Detect which cell encompasses the target text, then output its [X, Y] center coordinate. 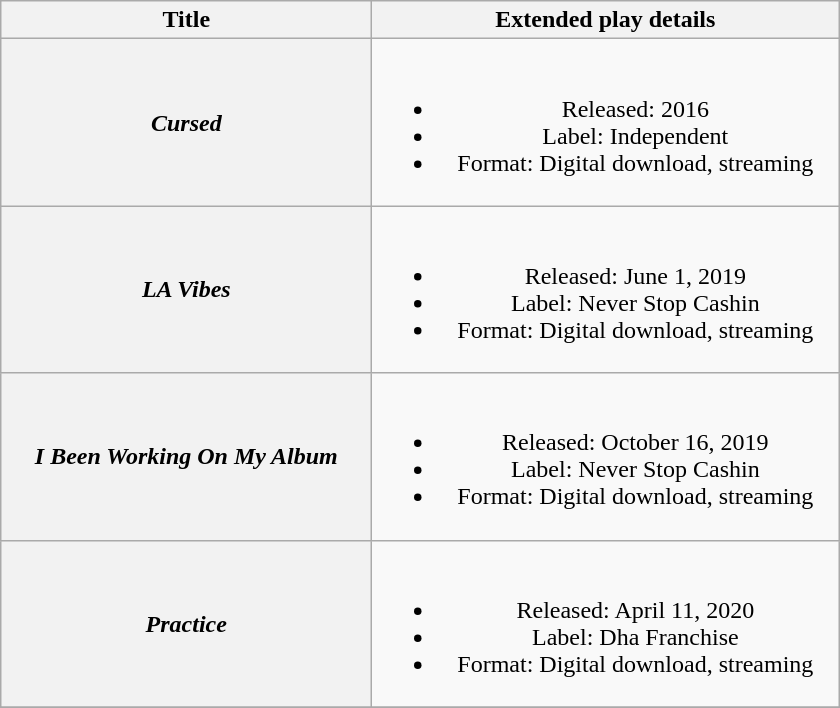
LA Vibes [186, 290]
Cursed [186, 122]
Released: June 1, 2019Label: Never Stop CashinFormat: Digital download, streaming [606, 290]
Released: April 11, 2020Label: Dha FranchiseFormat: Digital download, streaming [606, 624]
Title [186, 20]
Released: October 16, 2019Label: Never Stop CashinFormat: Digital download, streaming [606, 456]
Extended play details [606, 20]
Released: 2016Label: IndependentFormat: Digital download, streaming [606, 122]
Practice [186, 624]
I Been Working On My Album [186, 456]
